Provide the (x, y) coordinate of the cell's center where the given text is located.  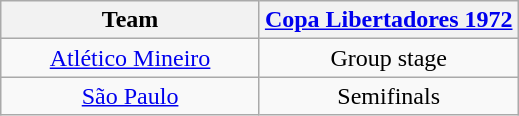
São Paulo (130, 96)
Team (130, 20)
Group stage (388, 58)
Semifinals (388, 96)
Atlético Mineiro (130, 58)
Copa Libertadores 1972 (388, 20)
